Provide the [X, Y] coordinate of the cell's center where the given text is located.  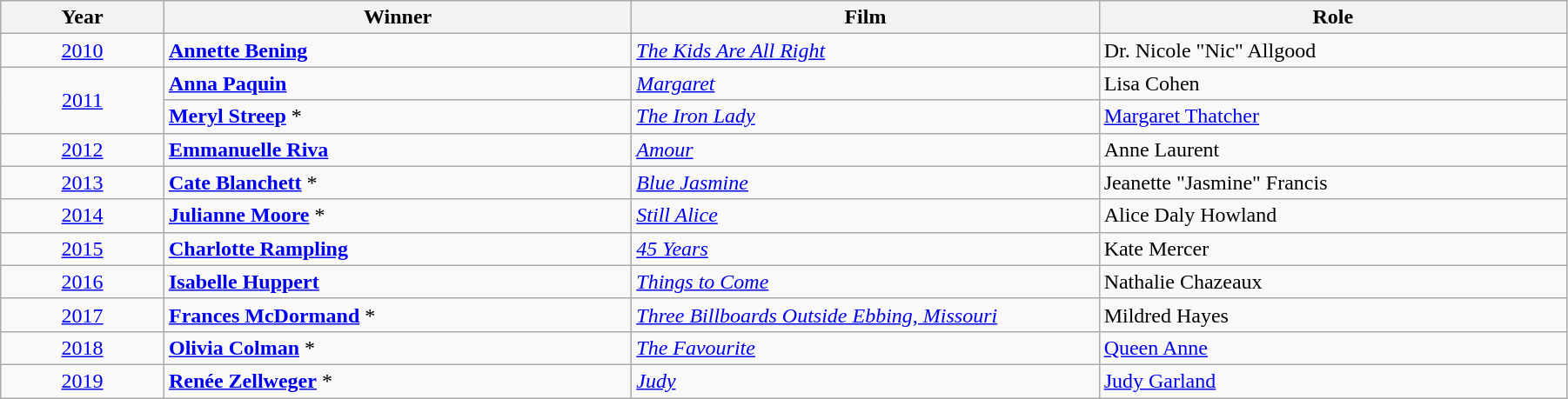
Still Alice [865, 216]
2015 [83, 249]
Renée Zellweger * [397, 381]
2014 [83, 216]
Alice Daly Howland [1333, 216]
2010 [83, 50]
Meryl Streep * [397, 116]
The Iron Lady [865, 116]
Amour [865, 150]
2012 [83, 150]
Cate Blanchett * [397, 183]
Things to Come [865, 282]
Anna Paquin [397, 83]
Dr. Nicole "Nic" Allgood [1333, 50]
Anne Laurent [1333, 150]
Julianne Moore * [397, 216]
Mildred Hayes [1333, 315]
Frances McDormand * [397, 315]
Judy Garland [1333, 381]
Judy [865, 381]
Annette Bening [397, 50]
Nathalie Chazeaux [1333, 282]
Isabelle Huppert [397, 282]
Year [83, 17]
2011 [83, 100]
Queen Anne [1333, 348]
The Kids Are All Right [865, 50]
Kate Mercer [1333, 249]
45 Years [865, 249]
2013 [83, 183]
Three Billboards Outside Ebbing, Missouri [865, 315]
Lisa Cohen [1333, 83]
Olivia Colman * [397, 348]
Emmanuelle Riva [397, 150]
Role [1333, 17]
2016 [83, 282]
Blue Jasmine [865, 183]
2017 [83, 315]
Film [865, 17]
Margaret [865, 83]
Winner [397, 17]
2018 [83, 348]
Jeanette "Jasmine" Francis [1333, 183]
2019 [83, 381]
The Favourite [865, 348]
Margaret Thatcher [1333, 116]
Charlotte Rampling [397, 249]
